Search for the cell housing the specified text and yield its (x, y) center coordinate. 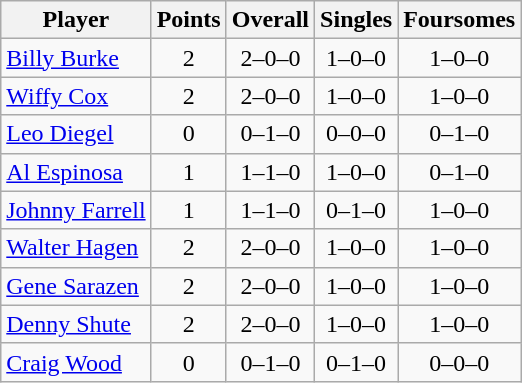
Johnny Farrell (76, 210)
Singles (356, 20)
Overall (270, 20)
Gene Sarazen (76, 286)
Player (76, 20)
Wiffy Cox (76, 96)
Foursomes (460, 20)
Points (188, 20)
Walter Hagen (76, 248)
Al Espinosa (76, 172)
Billy Burke (76, 58)
Denny Shute (76, 324)
Leo Diegel (76, 134)
Craig Wood (76, 362)
